Extract the (x, y) coordinate from the center of the cell holding the provided text.  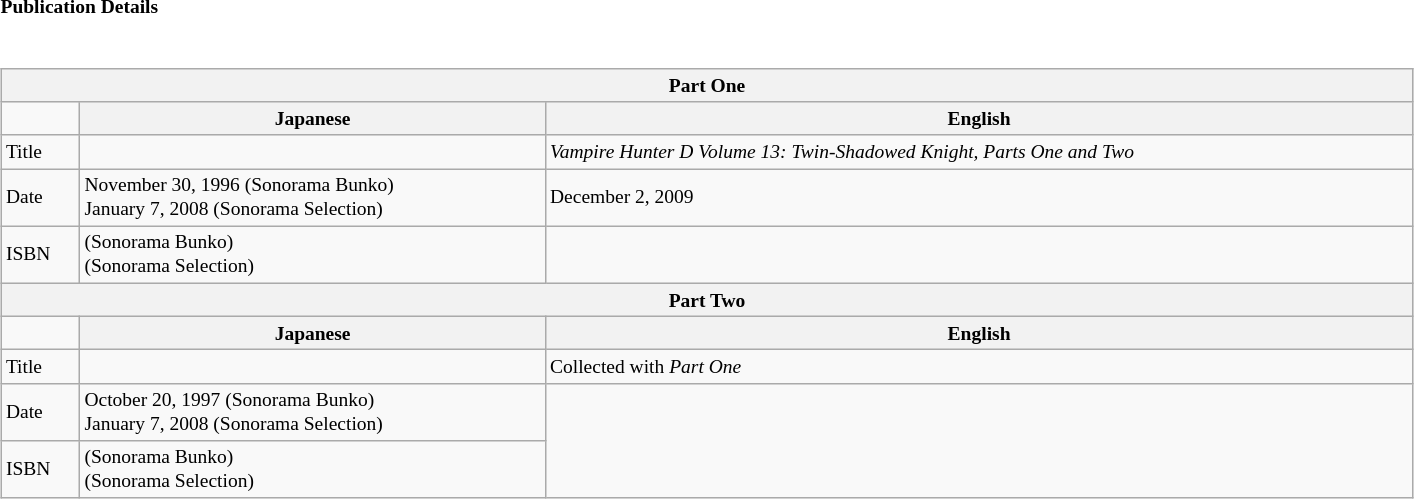
Part One (707, 86)
November 30, 1996 (Sonorama Bunko)January 7, 2008 (Sonorama Selection) (313, 198)
October 20, 1997 (Sonorama Bunko)January 7, 2008 (Sonorama Selection) (313, 412)
Vampire Hunter D Volume 13: Twin-Shadowed Knight, Parts One and Two (978, 152)
Part Two (707, 300)
Collected with Part One (978, 366)
December 2, 2009 (978, 198)
